From the cell containing the given text, extract its center point as (X, Y) coordinate. 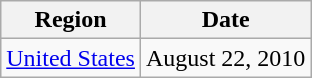
United States (71, 58)
Date (225, 20)
August 22, 2010 (225, 58)
Region (71, 20)
